Search for the cell housing the specified text and yield its [X, Y] center coordinate. 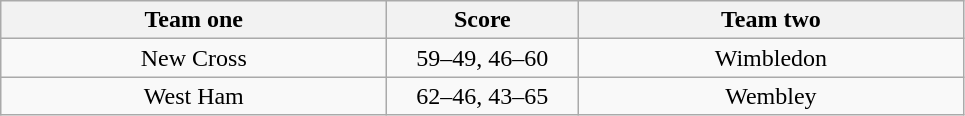
59–49, 46–60 [482, 58]
Score [482, 20]
West Ham [194, 96]
Wembley [771, 96]
Team one [194, 20]
Wimbledon [771, 58]
New Cross [194, 58]
Team two [771, 20]
62–46, 43–65 [482, 96]
